Pinpoint the cell where the given text exists, returning its [x, y] midpoint coordinate. 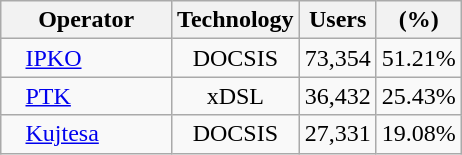
Operator [86, 20]
IPKO [86, 58]
27,331 [338, 134]
PTK [86, 96]
Users [338, 20]
36,432 [338, 96]
Technology [236, 20]
(%) [418, 20]
xDSL [236, 96]
Kujtesa [86, 134]
19.08% [418, 134]
25.43% [418, 96]
73,354 [338, 58]
51.21% [418, 58]
